Capture the cell that displays the provided text and extract its [X, Y] central coordinate. 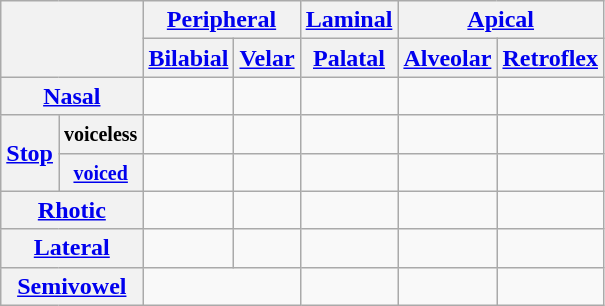
Alveolar [448, 58]
voiced [100, 172]
Stop [30, 153]
Rhotic [72, 210]
voiceless [100, 134]
Velar [267, 58]
Nasal [72, 96]
Apical [501, 20]
Semivowel [72, 286]
Peripheral [222, 20]
Laminal [349, 20]
Retroflex [550, 58]
Bilabial [188, 58]
Palatal [349, 58]
Lateral [72, 248]
